Return the [x, y] coordinate for the center point of the cell that contains the specified text.  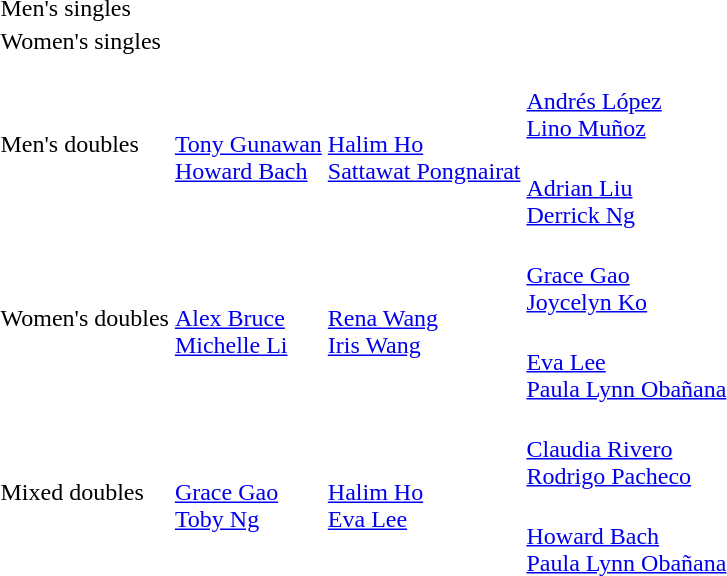
Rena WangIris Wang [424, 318]
Tony GunawanHoward Bach [248, 144]
Halim HoSattawat Pongnairat [424, 144]
Alex BruceMichelle Li [248, 318]
